Locate the cell with the specified text and output its (X, Y) center coordinate. 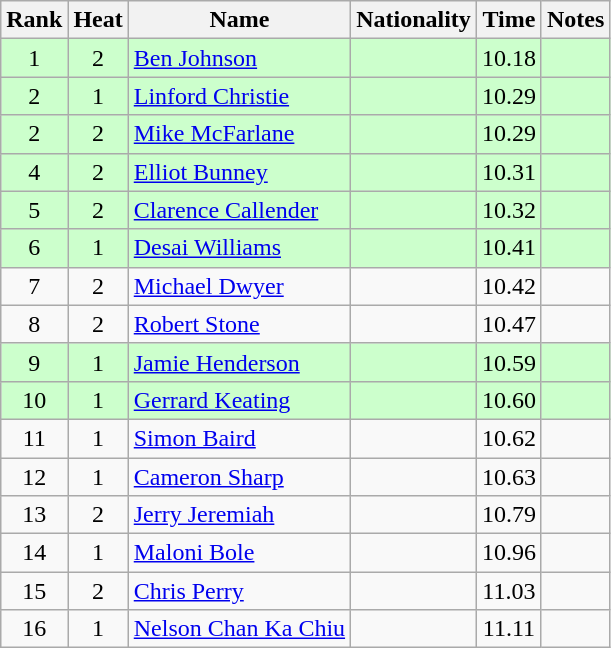
Desai Williams (239, 248)
Elliot Bunney (239, 172)
10.47 (508, 324)
10.41 (508, 248)
13 (34, 515)
Robert Stone (239, 324)
10.42 (508, 286)
Cameron Sharp (239, 477)
6 (34, 248)
10.59 (508, 362)
Gerrard Keating (239, 400)
Chris Perry (239, 591)
4 (34, 172)
Simon Baird (239, 438)
Jerry Jeremiah (239, 515)
Nationality (414, 20)
10.31 (508, 172)
11.11 (508, 629)
10.96 (508, 553)
8 (34, 324)
Michael Dwyer (239, 286)
11.03 (508, 591)
Time (508, 20)
9 (34, 362)
Rank (34, 20)
Linford Christie (239, 96)
11 (34, 438)
10 (34, 400)
12 (34, 477)
5 (34, 210)
Heat (98, 20)
16 (34, 629)
10.60 (508, 400)
Mike McFarlane (239, 134)
Notes (575, 20)
10.79 (508, 515)
Ben Johnson (239, 58)
14 (34, 553)
Name (239, 20)
10.32 (508, 210)
10.18 (508, 58)
Maloni Bole (239, 553)
Jamie Henderson (239, 362)
Clarence Callender (239, 210)
7 (34, 286)
15 (34, 591)
10.62 (508, 438)
10.63 (508, 477)
Nelson Chan Ka Chiu (239, 629)
